Search for the cell housing the specified text and yield its (X, Y) center coordinate. 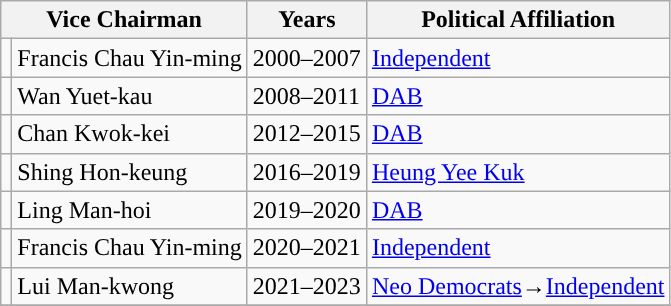
Shing Hon-keung (130, 172)
Vice Chairman (124, 20)
Ling Man-hoi (130, 210)
Lui Man-kwong (130, 286)
2019–2020 (306, 210)
2000–2007 (306, 58)
Chan Kwok-kei (130, 134)
Political Affiliation (518, 20)
2012–2015 (306, 134)
2021–2023 (306, 286)
Wan Yuet-kau (130, 96)
2016–2019 (306, 172)
Heung Yee Kuk (518, 172)
2008–2011 (306, 96)
2020–2021 (306, 248)
Years (306, 20)
Neo Democrats→Independent (518, 286)
